Return (X, Y) of the center of cell containing provided text 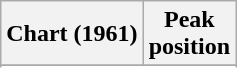
Chart (1961) (72, 34)
Peakposition (189, 34)
